For the text-containing cell, return its midpoint in (X, Y) coordinate format. 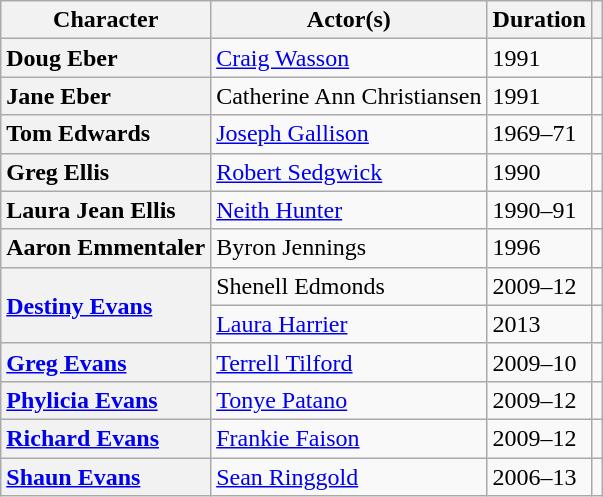
Robert Sedgwick (349, 172)
Neith Hunter (349, 210)
Destiny Evans (106, 305)
2013 (539, 324)
Greg Ellis (106, 172)
Laura Jean Ellis (106, 210)
Sean Ringgold (349, 477)
Terrell Tilford (349, 362)
Byron Jennings (349, 248)
Shenell Edmonds (349, 286)
Laura Harrier (349, 324)
1969–71 (539, 134)
Tonye Patano (349, 400)
Joseph Gallison (349, 134)
Catherine Ann Christiansen (349, 96)
Craig Wasson (349, 58)
Duration (539, 20)
Aaron Emmentaler (106, 248)
1990–91 (539, 210)
Shaun Evans (106, 477)
Frankie Faison (349, 438)
Doug Eber (106, 58)
1990 (539, 172)
Tom Edwards (106, 134)
2006–13 (539, 477)
Actor(s) (349, 20)
Richard Evans (106, 438)
Character (106, 20)
Greg Evans (106, 362)
Jane Eber (106, 96)
Phylicia Evans (106, 400)
1996 (539, 248)
2009–10 (539, 362)
